Search for the cell housing the specified text and yield its (X, Y) center coordinate. 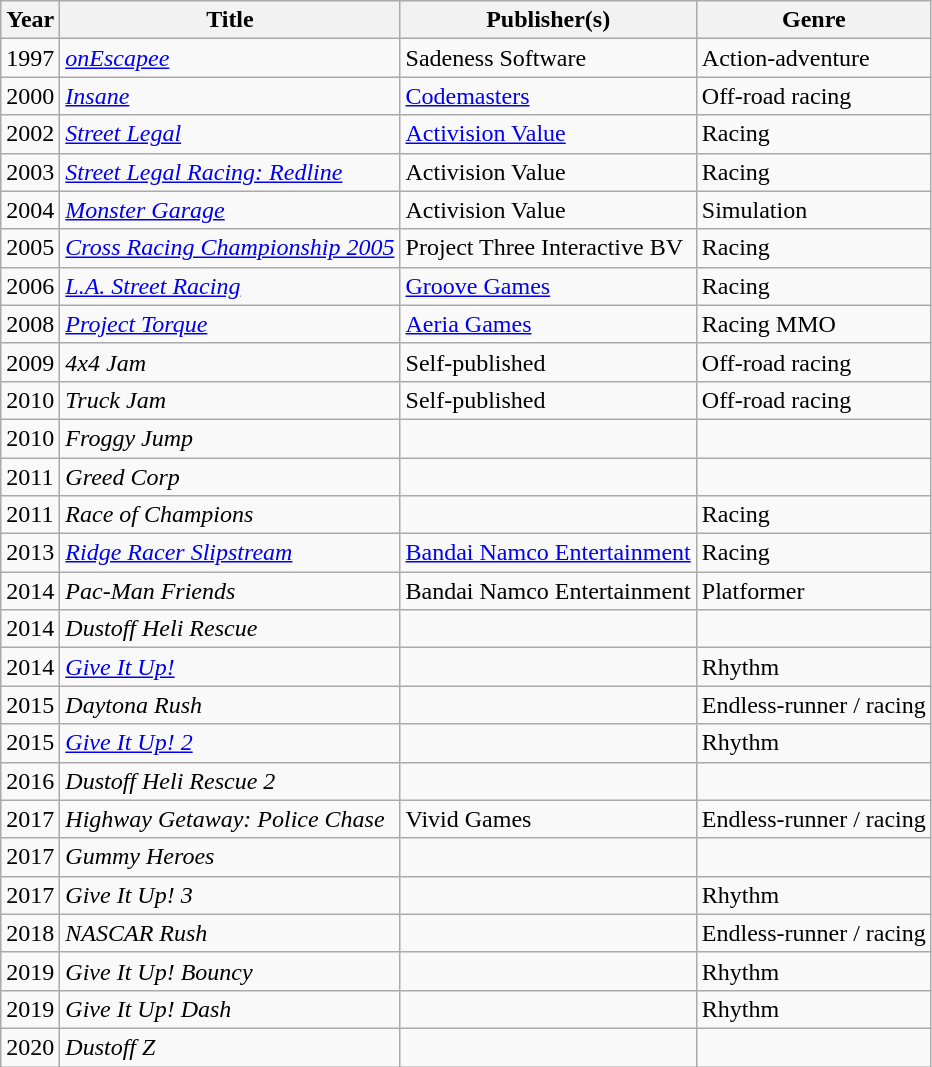
Genre (814, 20)
Give It Up! 3 (230, 895)
Dustoff Z (230, 1047)
2004 (30, 210)
2018 (30, 933)
Give It Up! (230, 667)
Street Legal (230, 134)
Platformer (814, 591)
2003 (30, 172)
NASCAR Rush (230, 933)
Racing MMO (814, 324)
Title (230, 20)
Highway Getaway: Police Chase (230, 819)
Daytona Rush (230, 705)
Greed Corp (230, 477)
Cross Racing Championship 2005 (230, 248)
2008 (30, 324)
2016 (30, 781)
onEscapee (230, 58)
4x4 Jam (230, 362)
Codemasters (548, 96)
1997 (30, 58)
Give It Up! 2 (230, 743)
2000 (30, 96)
Give It Up! Bouncy (230, 971)
Insane (230, 96)
Truck Jam (230, 400)
Action-adventure (814, 58)
Aeria Games (548, 324)
Year (30, 20)
Gummy Heroes (230, 857)
Simulation (814, 210)
Dustoff Heli Rescue 2 (230, 781)
2006 (30, 286)
Project Three Interactive BV (548, 248)
L.A. Street Racing (230, 286)
Monster Garage (230, 210)
2013 (30, 553)
2005 (30, 248)
Project Torque (230, 324)
Sadeness Software (548, 58)
Street Legal Racing: Redline (230, 172)
Groove Games (548, 286)
2002 (30, 134)
Give It Up! Dash (230, 1009)
Race of Champions (230, 515)
Ridge Racer Slipstream (230, 553)
2009 (30, 362)
Dustoff Heli Rescue (230, 629)
Pac-Man Friends (230, 591)
Publisher(s) (548, 20)
2020 (30, 1047)
Vivid Games (548, 819)
Froggy Jump (230, 438)
